Scan for the cell matching the given text and deliver its (x, y) coordinate at center. 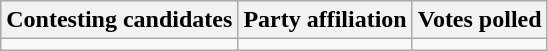
Party affiliation (325, 20)
Contesting candidates (120, 20)
Votes polled (480, 20)
